Scan for the cell matching the given text and deliver its (x, y) coordinate at center. 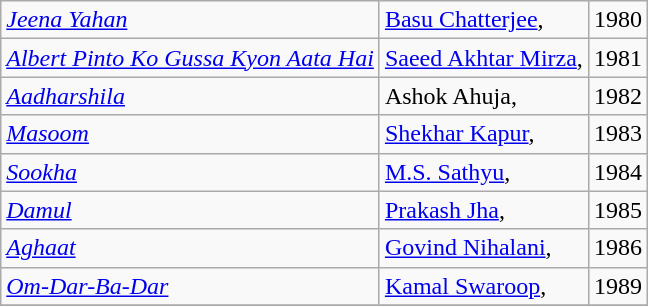
1984 (618, 172)
Saeed Akhtar Mirza, (484, 58)
1989 (618, 286)
1983 (618, 134)
Sookha (190, 172)
Shekhar Kapur, (484, 134)
1985 (618, 210)
Om-Dar-Ba-Dar (190, 286)
Kamal Swaroop, (484, 286)
Aadharshila (190, 96)
Damul (190, 210)
Prakash Jha, (484, 210)
Basu Chatterjee, (484, 20)
1980 (618, 20)
M.S. Sathyu, (484, 172)
Masoom (190, 134)
Albert Pinto Ko Gussa Kyon Aata Hai (190, 58)
Ashok Ahuja, (484, 96)
1986 (618, 248)
1982 (618, 96)
Govind Nihalani, (484, 248)
1981 (618, 58)
Jeena Yahan (190, 20)
Aghaat (190, 248)
